Capture the cell that displays the provided text and extract its (x, y) central coordinate. 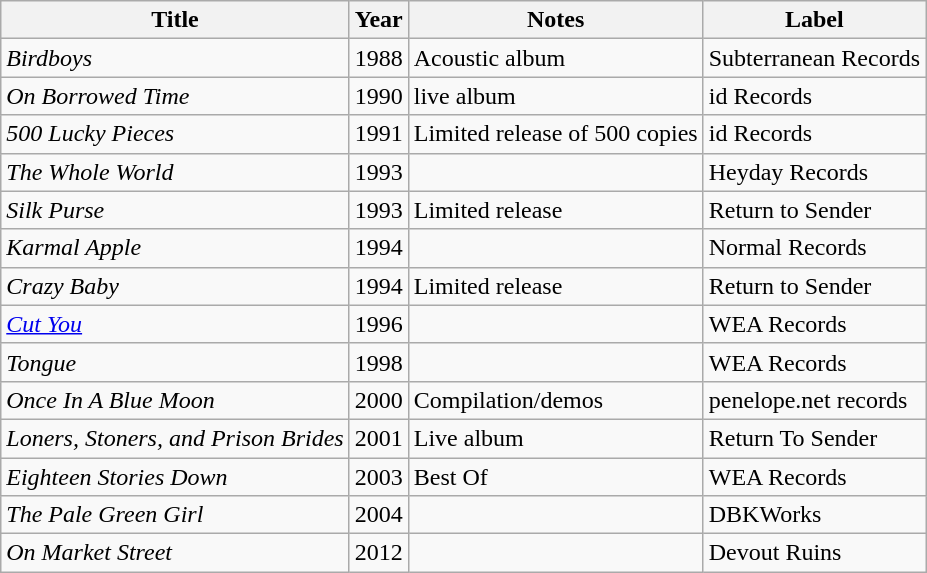
Devout Ruins (814, 553)
Birdboys (175, 58)
Label (814, 20)
1988 (378, 58)
Crazy Baby (175, 286)
2004 (378, 515)
Loners, Stoners, and Prison Brides (175, 438)
Return To Sender (814, 438)
500 Lucky Pieces (175, 134)
Subterranean Records (814, 58)
Title (175, 20)
2003 (378, 477)
DBKWorks (814, 515)
Heyday Records (814, 172)
Cut You (175, 324)
Best Of (556, 477)
Year (378, 20)
Live album (556, 438)
Eighteen Stories Down (175, 477)
2012 (378, 553)
Tongue (175, 362)
Limited release of 500 copies (556, 134)
Once In A Blue Moon (175, 400)
On Market Street (175, 553)
Silk Purse (175, 210)
Acoustic album (556, 58)
Karmal Apple (175, 248)
live album (556, 96)
1991 (378, 134)
Normal Records (814, 248)
1998 (378, 362)
The Pale Green Girl (175, 515)
The Whole World (175, 172)
penelope.net records (814, 400)
Compilation/demos (556, 400)
1996 (378, 324)
1990 (378, 96)
2000 (378, 400)
Notes (556, 20)
On Borrowed Time (175, 96)
2001 (378, 438)
